For the text-containing cell, return its midpoint in [x, y] coordinate format. 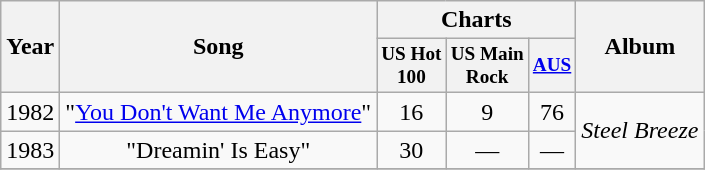
30 [412, 150]
Album [640, 47]
76 [552, 112]
US MainRock [487, 66]
"You Don't Want Me Anymore" [218, 112]
Song [218, 47]
9 [487, 112]
Year [30, 47]
"Dreamin' Is Easy" [218, 150]
16 [412, 112]
Steel Breeze [640, 131]
AUS [552, 66]
1982 [30, 112]
Charts [476, 20]
1983 [30, 150]
US Hot100 [412, 66]
